Determine the [X, Y] coordinate at the center of the cell enclosing the given text.  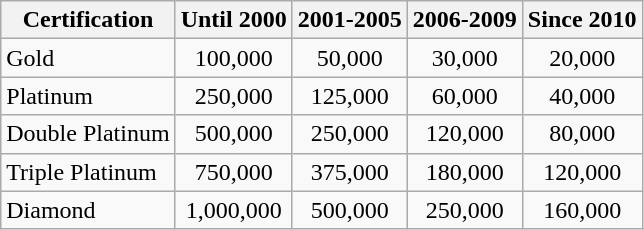
180,000 [464, 172]
Gold [88, 58]
100,000 [234, 58]
750,000 [234, 172]
375,000 [350, 172]
20,000 [582, 58]
30,000 [464, 58]
80,000 [582, 134]
Double Platinum [88, 134]
125,000 [350, 96]
Since 2010 [582, 20]
1,000,000 [234, 210]
60,000 [464, 96]
160,000 [582, 210]
Triple Platinum [88, 172]
Platinum [88, 96]
Certification [88, 20]
40,000 [582, 96]
2006-2009 [464, 20]
Diamond [88, 210]
50,000 [350, 58]
Until 2000 [234, 20]
2001-2005 [350, 20]
